Find where the given text appears and provide that cell's center as (x, y) coordinate. 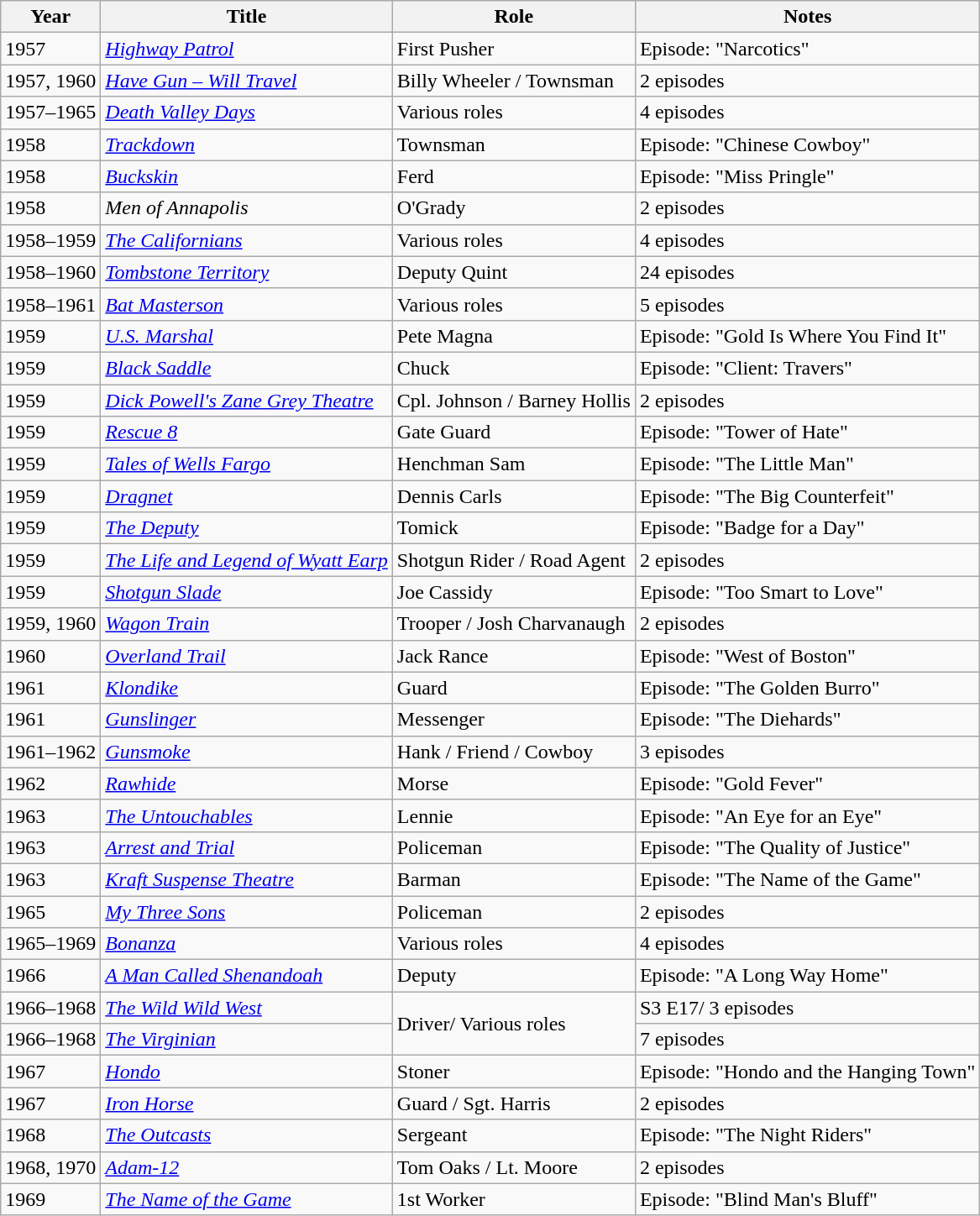
Episode: "Too Smart to Love" (807, 592)
Episode: "Gold Is Where You Find It" (807, 336)
1966 (50, 976)
The Name of the Game (247, 1199)
Arrest and Trial (247, 847)
Overland Trail (247, 656)
Gunslinger (247, 720)
The Wild Wild West (247, 1008)
Rawhide (247, 784)
Episode: "Chinese Cowboy" (807, 144)
Episode: "Hondo and the Hanging Town" (807, 1072)
Deputy Quint (514, 272)
1968, 1970 (50, 1167)
Title (247, 17)
Gunsmoke (247, 752)
Stoner (514, 1072)
Klondike (247, 688)
Sergeant (514, 1135)
Lennie (514, 815)
1958–1960 (50, 272)
1968 (50, 1135)
S3 E17/ 3 episodes (807, 1008)
1958–1961 (50, 304)
Tom Oaks / Lt. Moore (514, 1167)
Tales of Wells Fargo (247, 464)
Have Gun – Will Travel (247, 81)
1st Worker (514, 1199)
Adam-12 (247, 1167)
Episode: "An Eye for an Eye" (807, 815)
Dick Powell's Zane Grey Theatre (247, 401)
1959, 1960 (50, 624)
First Pusher (514, 49)
Barman (514, 879)
Dragnet (247, 496)
The Life and Legend of Wyatt Earp (247, 560)
Guard / Sgt. Harris (514, 1103)
Trooper / Josh Charvanaugh (514, 624)
Episode: "Badge for a Day" (807, 528)
Episode: "The Big Counterfeit" (807, 496)
1958–1959 (50, 240)
Highway Patrol (247, 49)
Driver/ Various roles (514, 1024)
Episode: "Narcotics" (807, 49)
Townsman (514, 144)
24 episodes (807, 272)
The Virginian (247, 1040)
Shotgun Rider / Road Agent (514, 560)
Black Saddle (247, 368)
7 episodes (807, 1040)
1957 (50, 49)
Episode: "The Golden Burro" (807, 688)
Joe Cassidy (514, 592)
Episode: "A Long Way Home" (807, 976)
My Three Sons (247, 911)
Dennis Carls (514, 496)
Wagon Train (247, 624)
Henchman Sam (514, 464)
1965 (50, 911)
Hank / Friend / Cowboy (514, 752)
Episode: "The Little Man" (807, 464)
Jack Rance (514, 656)
Episode: "Gold Fever" (807, 784)
Episode: "Blind Man's Bluff" (807, 1199)
Death Valley Days (247, 113)
Guard (514, 688)
Messenger (514, 720)
Bat Masterson (247, 304)
Shotgun Slade (247, 592)
Deputy (514, 976)
Episode: "Tower of Hate" (807, 432)
Episode: "The Diehards" (807, 720)
Ferd (514, 176)
Kraft Suspense Theatre (247, 879)
Chuck (514, 368)
Episode: "The Night Riders" (807, 1135)
Gate Guard (514, 432)
Trackdown (247, 144)
Cpl. Johnson / Barney Hollis (514, 401)
1965–1969 (50, 944)
The Untouchables (247, 815)
Bonanza (247, 944)
Episode: "The Quality of Justice" (807, 847)
U.S. Marshal (247, 336)
1962 (50, 784)
Episode: "Client: Travers" (807, 368)
Episode: "West of Boston" (807, 656)
1961–1962 (50, 752)
5 episodes (807, 304)
Year (50, 17)
Episode: "The Name of the Game" (807, 879)
Morse (514, 784)
Hondo (247, 1072)
The Deputy (247, 528)
Role (514, 17)
Tomick (514, 528)
1960 (50, 656)
A Man Called Shenandoah (247, 976)
Billy Wheeler / Townsman (514, 81)
Notes (807, 17)
Tombstone Territory (247, 272)
The Californians (247, 240)
O'Grady (514, 208)
1969 (50, 1199)
Buckskin (247, 176)
1957–1965 (50, 113)
Rescue 8 (247, 432)
1957, 1960 (50, 81)
Episode: "Miss Pringle" (807, 176)
Pete Magna (514, 336)
The Outcasts (247, 1135)
Iron Horse (247, 1103)
3 episodes (807, 752)
Men of Annapolis (247, 208)
